Search for the cell housing the specified text and yield its [X, Y] center coordinate. 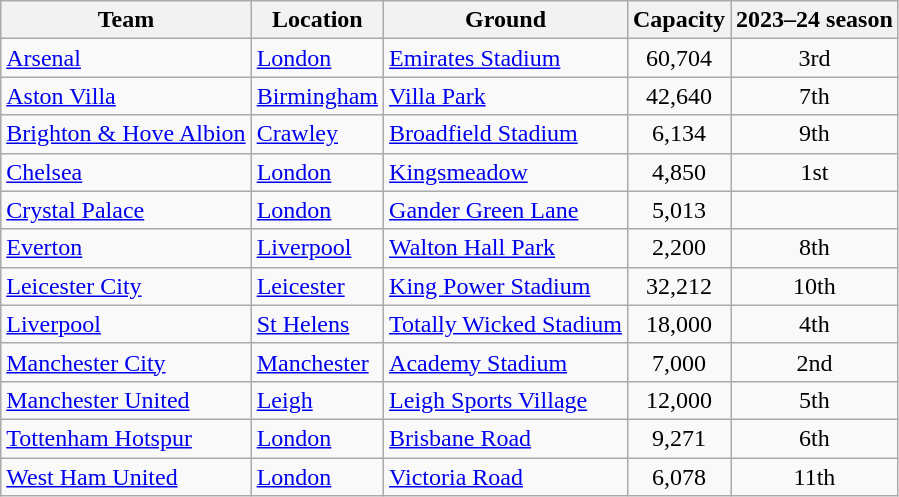
Everton [126, 248]
6th [815, 438]
10th [815, 286]
Brisbane Road [506, 438]
Leigh [317, 400]
3rd [815, 58]
4,850 [678, 172]
7th [815, 96]
Manchester [317, 362]
6,134 [678, 134]
Chelsea [126, 172]
60,704 [678, 58]
Tottenham Hotspur [126, 438]
Location [317, 20]
5th [815, 400]
11th [815, 477]
2nd [815, 362]
Emirates Stadium [506, 58]
Team [126, 20]
Manchester United [126, 400]
Crystal Palace [126, 210]
Crawley [317, 134]
32,212 [678, 286]
4th [815, 324]
18,000 [678, 324]
42,640 [678, 96]
9th [815, 134]
12,000 [678, 400]
Leigh Sports Village [506, 400]
Victoria Road [506, 477]
Brighton & Hove Albion [126, 134]
Gander Green Lane [506, 210]
Arsenal [126, 58]
Broadfield Stadium [506, 134]
Leicester [317, 286]
6,078 [678, 477]
Aston Villa [126, 96]
West Ham United [126, 477]
1st [815, 172]
Villa Park [506, 96]
King Power Stadium [506, 286]
Ground [506, 20]
2,200 [678, 248]
Birmingham [317, 96]
Manchester City [126, 362]
7,000 [678, 362]
Walton Hall Park [506, 248]
Academy Stadium [506, 362]
5,013 [678, 210]
Leicester City [126, 286]
St Helens [317, 324]
Capacity [678, 20]
2023–24 season [815, 20]
9,271 [678, 438]
Totally Wicked Stadium [506, 324]
8th [815, 248]
Kingsmeadow [506, 172]
